Scan for the cell matching the given text and deliver its [x, y] coordinate at center. 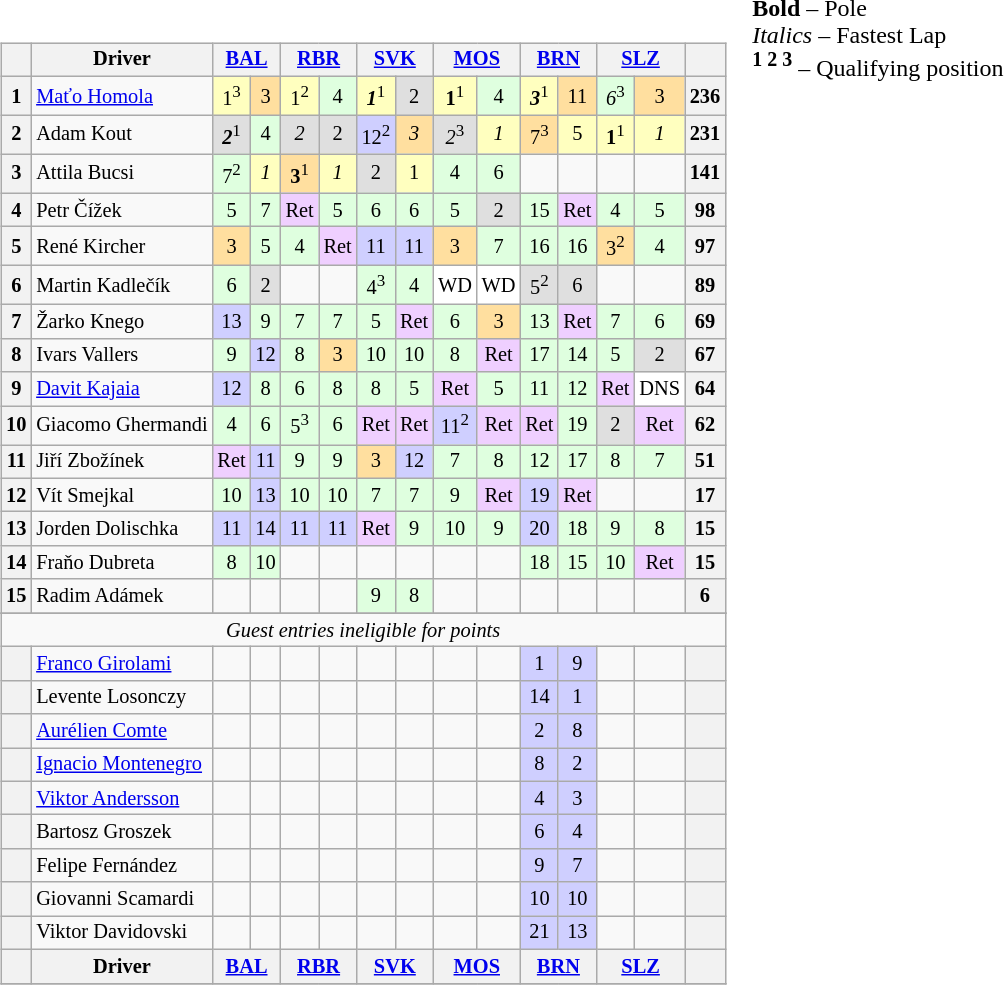
89 [705, 286]
Giovanni Scamardi [122, 899]
98 [705, 210]
69 [705, 322]
Aurélien Comte [122, 731]
Davit Kajaia [122, 389]
Levente Losonczy [122, 697]
Giacomo Ghermandi [122, 426]
236 [705, 96]
32 [615, 246]
Maťo Homola [122, 96]
97 [705, 246]
Guest entries ineligible for points [363, 630]
René Kircher [122, 246]
Martin Kadlečík [122, 286]
Attila Bucsi [122, 174]
63 [615, 96]
122 [376, 134]
Fraňo Dubreta [122, 563]
Viktor Andersson [122, 798]
62 [705, 426]
Bartosz Groszek [122, 832]
Adam Kout [122, 134]
23 [455, 134]
52 [539, 286]
112 [455, 426]
53 [300, 426]
Ignacio Montenegro [122, 765]
141 [705, 174]
72 [232, 174]
Viktor Davidovski [122, 933]
43 [376, 286]
Ivars Vallers [122, 355]
Franco Girolami [122, 664]
Radim Adámek [122, 596]
67 [705, 355]
Vít Smejkal [122, 495]
DNS [659, 389]
20 [539, 529]
231 [705, 134]
Felipe Fernández [122, 866]
Petr Čížek [122, 210]
73 [539, 134]
64 [705, 389]
Jiří Zbožínek [122, 462]
Žarko Knego [122, 322]
51 [705, 462]
Jorden Dolischka [122, 529]
